Provide the [X, Y] coordinate of the cell's center where the given text is located.  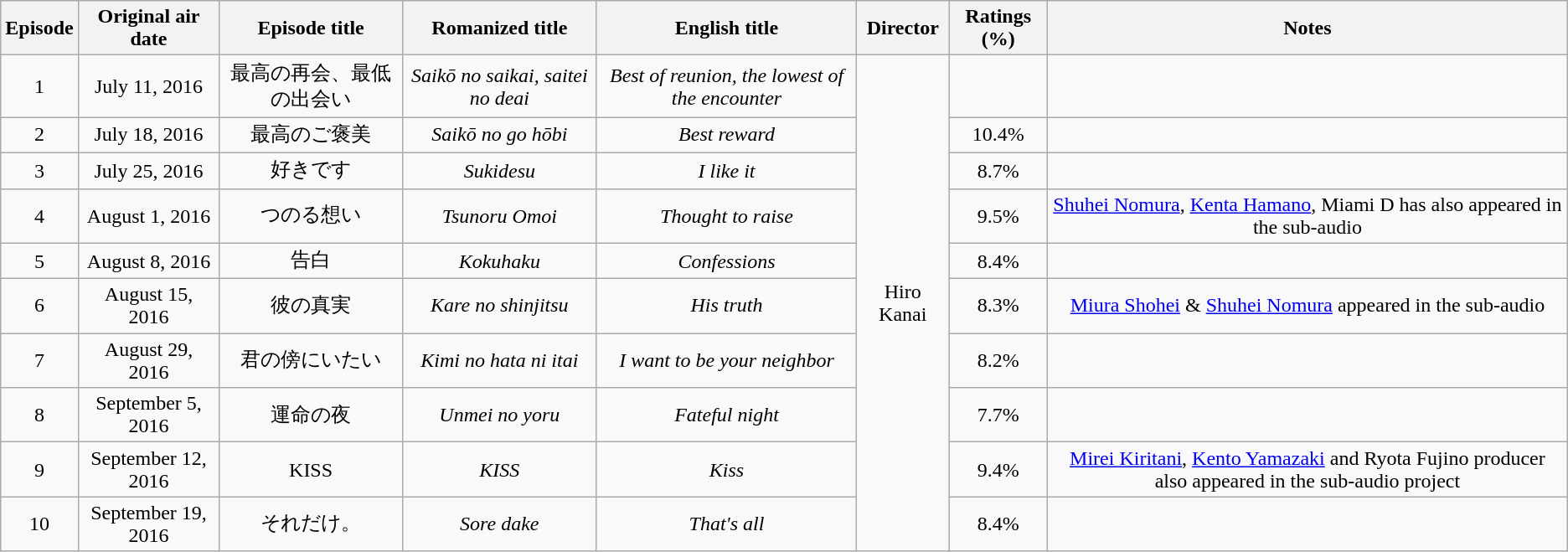
8 [39, 415]
English title [726, 28]
Ratings (%) [998, 28]
Unmei no yoru [499, 415]
つのる想い [312, 216]
Fateful night [726, 415]
Director [903, 28]
Kiss [726, 469]
I like it [726, 171]
August 8, 2016 [149, 261]
4 [39, 216]
His truth [726, 307]
8.2% [998, 360]
Hiro Kanai [903, 303]
9.4% [998, 469]
7.7% [998, 415]
Best reward [726, 136]
君の傍にいたい [312, 360]
5 [39, 261]
Kokuhaku [499, 261]
Confessions [726, 261]
Saikō no saikai, saitei no deai [499, 86]
2 [39, 136]
Romanized title [499, 28]
Original air date [149, 28]
Miura Shohei & Shuhei Nomura appeared in the sub-audio [1308, 307]
3 [39, 171]
July 18, 2016 [149, 136]
I want to be your neighbor [726, 360]
Sore dake [499, 524]
Saikō no go hōbi [499, 136]
Thought to raise [726, 216]
告白 [312, 261]
8.3% [998, 307]
August 1, 2016 [149, 216]
Mirei Kiritani, Kento Yamazaki and Ryota Fujino producer also appeared in the sub-audio project [1308, 469]
7 [39, 360]
Notes [1308, 28]
Kare no shinjitsu [499, 307]
Episode title [312, 28]
最高のご褒美 [312, 136]
運命の夜 [312, 415]
好きです [312, 171]
July 11, 2016 [149, 86]
Best of reunion, the lowest of the encounter [726, 86]
それだけ。 [312, 524]
10.4% [998, 136]
8.7% [998, 171]
September 5, 2016 [149, 415]
彼の真実 [312, 307]
Episode [39, 28]
Shuhei Nomura, Kenta Hamano, Miami D has also appeared in the sub-audio [1308, 216]
August 29, 2016 [149, 360]
Sukidesu [499, 171]
1 [39, 86]
Kimi no hata ni itai [499, 360]
That's all [726, 524]
September 12, 2016 [149, 469]
6 [39, 307]
August 15, 2016 [149, 307]
July 25, 2016 [149, 171]
最高の再会、最低の出会い [312, 86]
Tsunoru Omoi [499, 216]
September 19, 2016 [149, 524]
10 [39, 524]
9 [39, 469]
9.5% [998, 216]
